Extract the [X, Y] coordinate from the center of the cell holding the provided text.  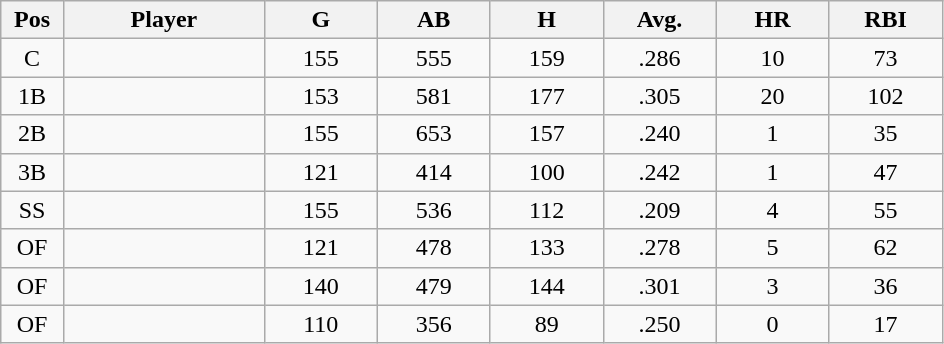
414 [434, 172]
73 [886, 58]
Avg. [660, 20]
.301 [660, 286]
581 [434, 96]
478 [434, 248]
10 [772, 58]
20 [772, 96]
.240 [660, 134]
.242 [660, 172]
AB [434, 20]
.209 [660, 210]
140 [320, 286]
G [320, 20]
62 [886, 248]
356 [434, 324]
653 [434, 134]
H [546, 20]
HR [772, 20]
89 [546, 324]
C [32, 58]
3 [772, 286]
112 [546, 210]
144 [546, 286]
133 [546, 248]
35 [886, 134]
177 [546, 96]
555 [434, 58]
47 [886, 172]
1B [32, 96]
0 [772, 324]
110 [320, 324]
RBI [886, 20]
36 [886, 286]
17 [886, 324]
4 [772, 210]
5 [772, 248]
Player [164, 20]
153 [320, 96]
102 [886, 96]
157 [546, 134]
SS [32, 210]
.250 [660, 324]
55 [886, 210]
536 [434, 210]
479 [434, 286]
2B [32, 134]
.286 [660, 58]
.305 [660, 96]
159 [546, 58]
3B [32, 172]
.278 [660, 248]
Pos [32, 20]
100 [546, 172]
